Output the [x, y] coordinate of the center of the cell containing the given text.  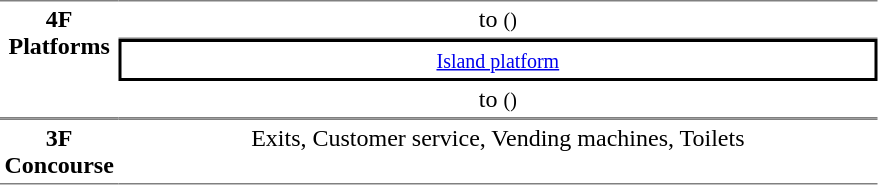
Island platform [498, 60]
4FPlatforms [59, 59]
Exits, Customer service, Vending machines, Toilets [498, 151]
3FConcourse [59, 151]
